Return the [X, Y] coordinate for the center point of the cell that contains the specified text.  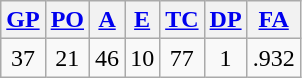
TC [182, 20]
A [108, 20]
PO [67, 20]
10 [142, 58]
FA [274, 20]
46 [108, 58]
E [142, 20]
DP [226, 20]
37 [23, 58]
77 [182, 58]
21 [67, 58]
GP [23, 20]
1 [226, 58]
.932 [274, 58]
